Extract the (X, Y) coordinate from the center of the cell holding the provided text.  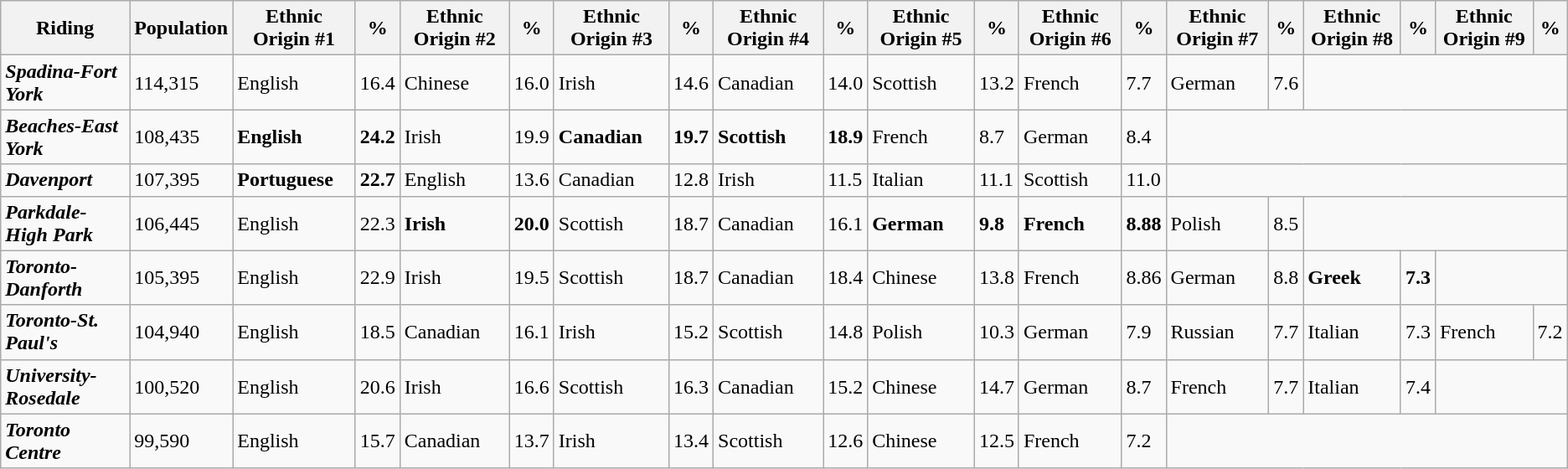
107,395 (181, 180)
7.6 (1287, 82)
University-Rosedale (65, 387)
Ethnic Origin #9 (1484, 28)
100,520 (181, 387)
108,435 (181, 137)
12.5 (997, 441)
Beaches-East York (65, 137)
Ethnic Origin #4 (769, 28)
Toronto-St. Paul's (65, 332)
16.0 (531, 82)
20.0 (531, 223)
12.6 (846, 441)
13.8 (997, 278)
Ethnic Origin #7 (1218, 28)
Population (181, 28)
10.3 (997, 332)
Ethnic Origin #6 (1070, 28)
Ethnic Origin #3 (611, 28)
16.3 (690, 387)
9.8 (997, 223)
Toronto-Danforth (65, 278)
14.6 (690, 82)
Spadina-Fort York (65, 82)
13.6 (531, 180)
8.4 (1144, 137)
Davenport (65, 180)
22.9 (377, 278)
Ethnic Origin #5 (921, 28)
105,395 (181, 278)
Ethnic Origin #1 (294, 28)
7.4 (1417, 387)
16.6 (531, 387)
22.7 (377, 180)
Ethnic Origin #2 (454, 28)
15.7 (377, 441)
20.6 (377, 387)
Ethnic Origin #8 (1352, 28)
8.5 (1287, 223)
14.0 (846, 82)
114,315 (181, 82)
19.9 (531, 137)
12.8 (690, 180)
Russian (1218, 332)
8.86 (1144, 278)
11.1 (997, 180)
13.4 (690, 441)
Parkdale-High Park (65, 223)
19.7 (690, 137)
7.9 (1144, 332)
14.8 (846, 332)
16.4 (377, 82)
18.4 (846, 278)
Riding (65, 28)
11.0 (1144, 180)
18.5 (377, 332)
13.7 (531, 441)
19.5 (531, 278)
Toronto Centre (65, 441)
22.3 (377, 223)
13.2 (997, 82)
104,940 (181, 332)
8.88 (1144, 223)
Portuguese (294, 180)
8.8 (1287, 278)
99,590 (181, 441)
18.9 (846, 137)
14.7 (997, 387)
Greek (1352, 278)
24.2 (377, 137)
106,445 (181, 223)
11.5 (846, 180)
